Capture the cell that displays the provided text and extract its [x, y] central coordinate. 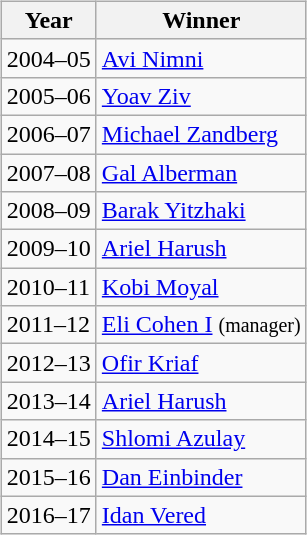
Michael Zandberg [201, 134]
2016–17 [48, 515]
2011–12 [48, 325]
2010–11 [48, 287]
Avi Nimni [201, 58]
2006–07 [48, 134]
2007–08 [48, 173]
Shlomi Azulay [201, 439]
Ofir Kriaf [201, 363]
2014–15 [48, 439]
Winner [201, 20]
2015–16 [48, 477]
Gal Alberman [201, 173]
Yoav Ziv [201, 96]
2005–06 [48, 96]
Dan Einbinder [201, 477]
2004–05 [48, 58]
Eli Cohen I (manager) [201, 325]
2013–14 [48, 401]
2008–09 [48, 211]
Kobi Moyal [201, 287]
2009–10 [48, 249]
Idan Vered [201, 515]
Year [48, 20]
2012–13 [48, 363]
Barak Yitzhaki [201, 211]
